Extract the (x, y) coordinate from the center of the cell holding the provided text.  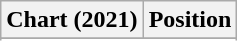
Position (190, 20)
Chart (2021) (72, 20)
